Detect which cell encompasses the target text, then output its [X, Y] center coordinate. 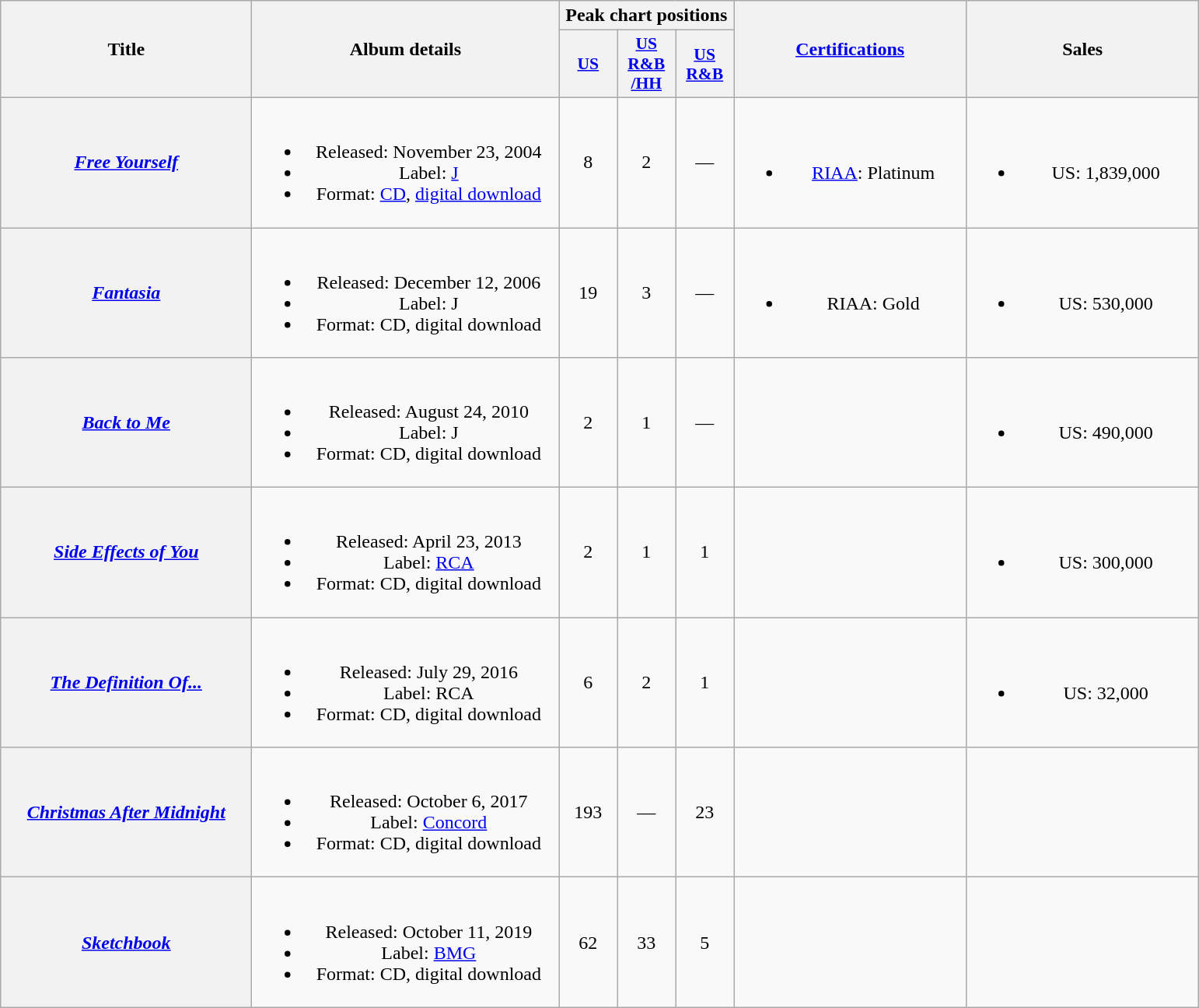
RIAA: Platinum [851, 162]
US: 490,000 [1082, 423]
Back to Me [126, 423]
US: 530,000 [1082, 292]
62 [588, 943]
RIAA: Gold [851, 292]
US: 32,000 [1082, 683]
Side Effects of You [126, 552]
5 [704, 943]
Free Yourself [126, 162]
Released: December 12, 2006Label: JFormat: CD, digital download [406, 292]
Christmas After Midnight [126, 812]
Released: July 29, 2016Label: RCAFormat: CD, digital download [406, 683]
Released: November 23, 2004Label: JFormat: CD, digital download [406, 162]
US: 1,839,000 [1082, 162]
3 [647, 292]
8 [588, 162]
33 [647, 943]
Sketchbook [126, 943]
6 [588, 683]
193 [588, 812]
Released: October 6, 2017Label: ConcordFormat: CD, digital download [406, 812]
Certifications [851, 50]
Released: August 24, 2010Label: JFormat: CD, digital download [406, 423]
US [588, 64]
Released: October 11, 2019Label: BMGFormat: CD, digital download [406, 943]
Title [126, 50]
19 [588, 292]
23 [704, 812]
US: 300,000 [1082, 552]
Peak chart positions [647, 16]
Released: April 23, 2013Label: RCAFormat: CD, digital download [406, 552]
Fantasia [126, 292]
USR&B/HH [647, 64]
The Definition Of... [126, 683]
Sales [1082, 50]
USR&B [704, 64]
Album details [406, 50]
